Return the [x, y] coordinate for the center point of the cell that contains the specified text.  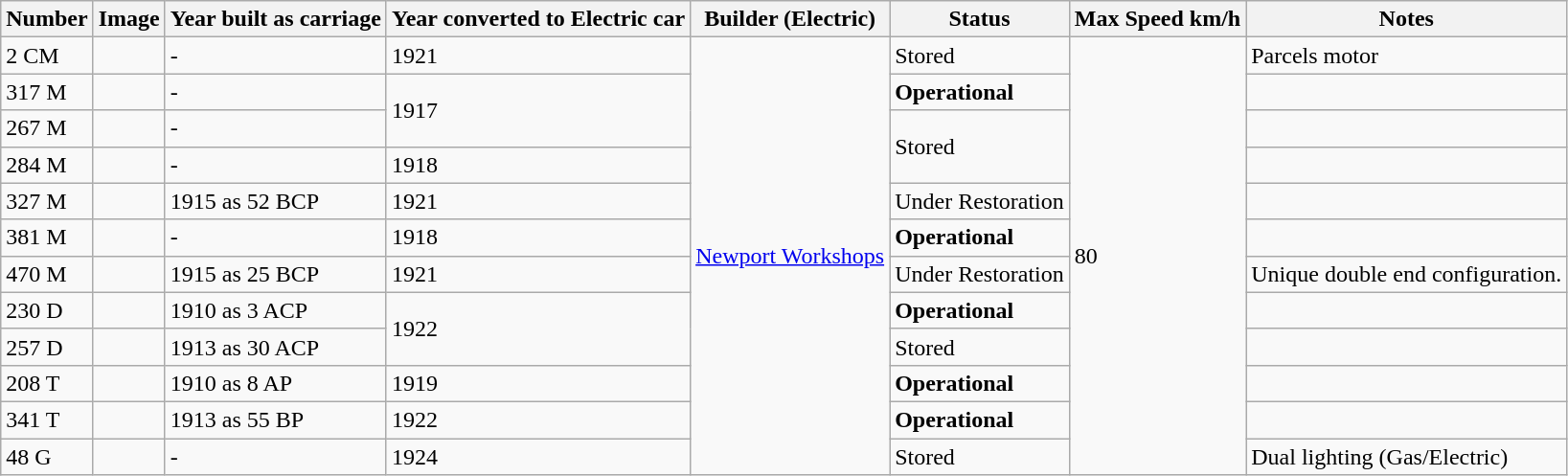
327 M [47, 201]
1910 as 3 ACP [276, 310]
Year built as carriage [276, 19]
257 D [47, 347]
470 M [47, 274]
230 D [47, 310]
1915 as 52 BCP [276, 201]
48 G [47, 457]
Image [128, 19]
Max Speed km/h [1157, 19]
267 M [47, 128]
Status [980, 19]
2 CM [47, 56]
Year converted to Electric car [538, 19]
Newport Workshops [790, 257]
1910 as 8 AP [276, 383]
208 T [47, 383]
1913 as 55 BP [276, 419]
Number [47, 19]
284 M [47, 165]
Parcels motor [1406, 56]
Notes [1406, 19]
381 M [47, 238]
317 M [47, 92]
1913 as 30 ACP [276, 347]
Dual lighting (Gas/Electric) [1406, 457]
80 [1157, 257]
Unique double end configuration. [1406, 274]
Builder (Electric) [790, 19]
1924 [538, 457]
1917 [538, 110]
1915 as 25 BCP [276, 274]
341 T [47, 419]
1919 [538, 383]
